Locate the cell with the specified text and output its [x, y] center coordinate. 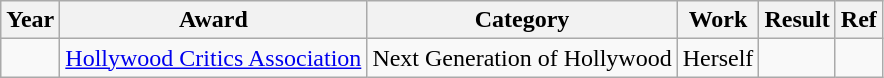
Herself [718, 58]
Award [214, 20]
Category [522, 20]
Ref [858, 20]
Work [718, 20]
Year [30, 20]
Hollywood Critics Association [214, 58]
Result [797, 20]
Next Generation of Hollywood [522, 58]
